Find where the given text appears and provide that cell's center as [X, Y] coordinate. 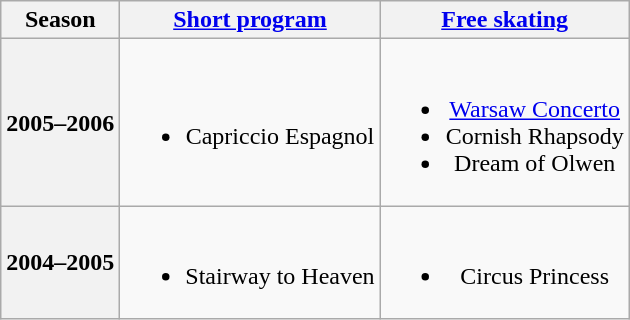
Warsaw Concerto Cornish Rhapsody Dream of Olwen [504, 122]
Circus Princess [504, 262]
Season [60, 20]
2004–2005 [60, 262]
2005–2006 [60, 122]
Free skating [504, 20]
Capriccio Espagnol [250, 122]
Short program [250, 20]
Stairway to Heaven [250, 262]
